Return the [X, Y] coordinate for the center point of the cell that contains the specified text.  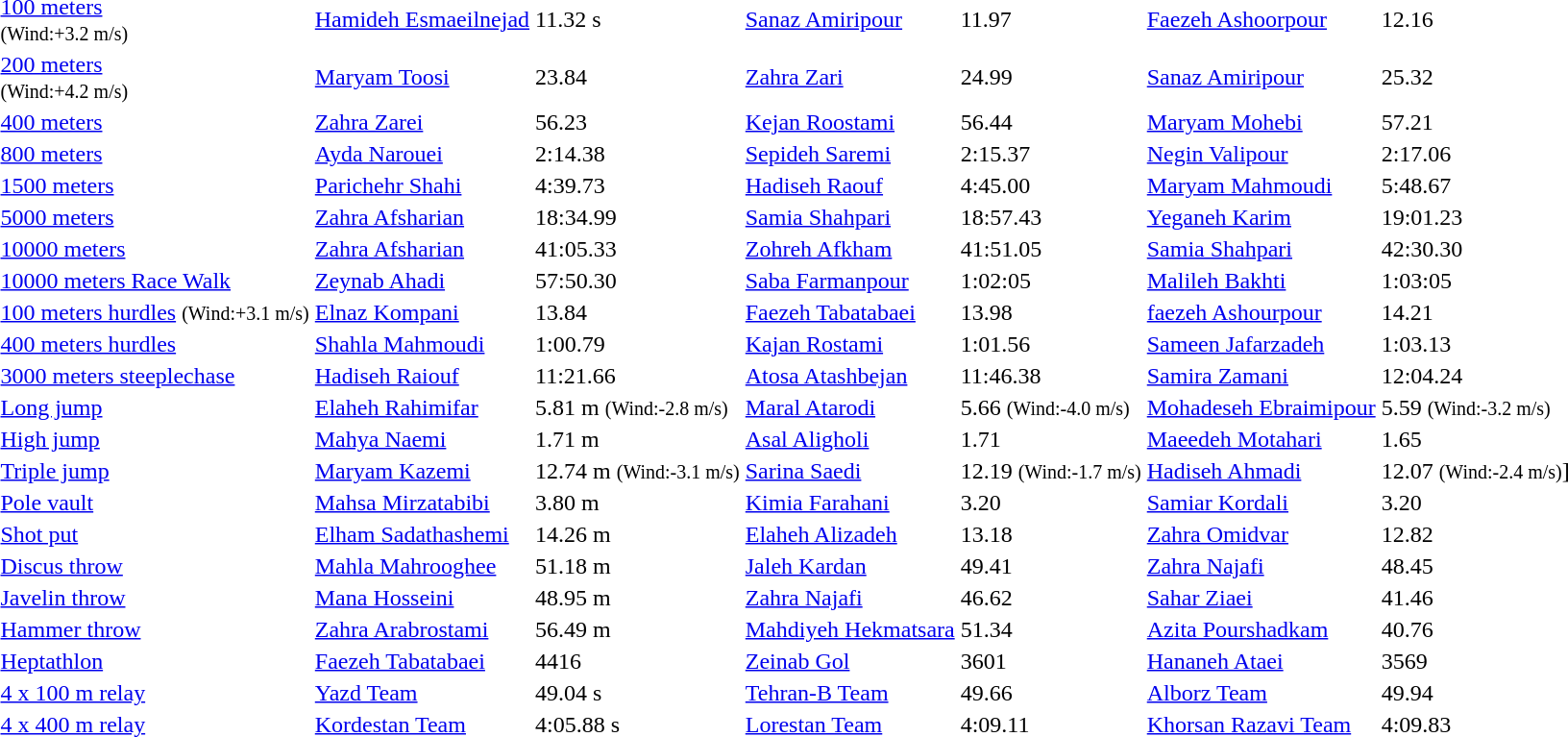
3601 [1051, 661]
Maeedeh Motahari [1261, 439]
Elham Sadathashemi [422, 534]
Zahra Zarei [422, 122]
4:39.73 [638, 185]
Negin Valipour [1261, 154]
Shahla Mahmoudi [422, 344]
18:57.43 [1051, 217]
Maryam Mohebi [1261, 122]
5.81 m (Wind:-2.8 m/s) [638, 407]
51.34 [1051, 629]
Maryam Kazemi [422, 471]
57:50.30 [638, 281]
Mana Hosseini [422, 598]
Yeganeh Karim [1261, 217]
Sanaz Amiripour [1261, 77]
Asal Aligholi [849, 439]
Mahla Mahrooghee [422, 566]
56.49 m [638, 629]
Malileh Bakhti [1261, 281]
1:00.79 [638, 344]
Alborz Team [1261, 693]
Kejan Roostami [849, 122]
14.26 m [638, 534]
2:15.37 [1051, 154]
56.23 [638, 122]
3.80 m [638, 503]
4416 [638, 661]
1.71 [1051, 439]
5.66 (Wind:-4.0 m/s) [1051, 407]
24.99 [1051, 77]
Tehran-B Team [849, 693]
Hadiseh Ahmadi [1261, 471]
Zahra Zari [849, 77]
Elnaz Kompani [422, 312]
Sahar Ziaei [1261, 598]
18:34.99 [638, 217]
41:05.33 [638, 249]
Kajan Rostami [849, 344]
Azita Pourshadkam [1261, 629]
Mahya Naemi [422, 439]
49.04 s [638, 693]
Zohreh Afkham [849, 249]
Samiar Kordali [1261, 503]
Atosa Atashbejan [849, 376]
48.95 m [638, 598]
Sarina Saedi [849, 471]
13.18 [1051, 534]
46.62 [1051, 598]
Zahra Omidvar [1261, 534]
11:21.66 [638, 376]
51.18 m [638, 566]
23.84 [638, 77]
Elaheh Alizadeh [849, 534]
Sepideh Saremi [849, 154]
49.66 [1051, 693]
Parichehr Shahi [422, 185]
Mohadeseh Ebraimipour [1261, 407]
1:02:05 [1051, 281]
Samira Zamani [1261, 376]
Hadiseh Raiouf [422, 376]
41:51.05 [1051, 249]
Kimia Farahani [849, 503]
faezeh Ashourpour [1261, 312]
12.19 (Wind:-1.7 m/s) [1051, 471]
Maral Atarodi [849, 407]
13.84 [638, 312]
Saba Farmanpour [849, 281]
Zahra Arabrostami [422, 629]
Hadiseh Raouf [849, 185]
Hananeh Ataei [1261, 661]
Ayda Narouei [422, 154]
Mahsa Mirzatabibi [422, 503]
Elaheh Rahimifar [422, 407]
Zeynab Ahadi [422, 281]
11:46.38 [1051, 376]
Maryam Mahmoudi [1261, 185]
Mahdiyeh Hekmatsara [849, 629]
13.98 [1051, 312]
1.71 m [638, 439]
56.44 [1051, 122]
3.20 [1051, 503]
Zeinab Gol [849, 661]
Maryam Toosi [422, 77]
2:14.38 [638, 154]
1:01.56 [1051, 344]
Jaleh Kardan [849, 566]
4:45.00 [1051, 185]
Sameen Jafarzadeh [1261, 344]
Yazd Team [422, 693]
12.74 m (Wind:-3.1 m/s) [638, 471]
49.41 [1051, 566]
